Return [X, Y] of the center of cell containing provided text 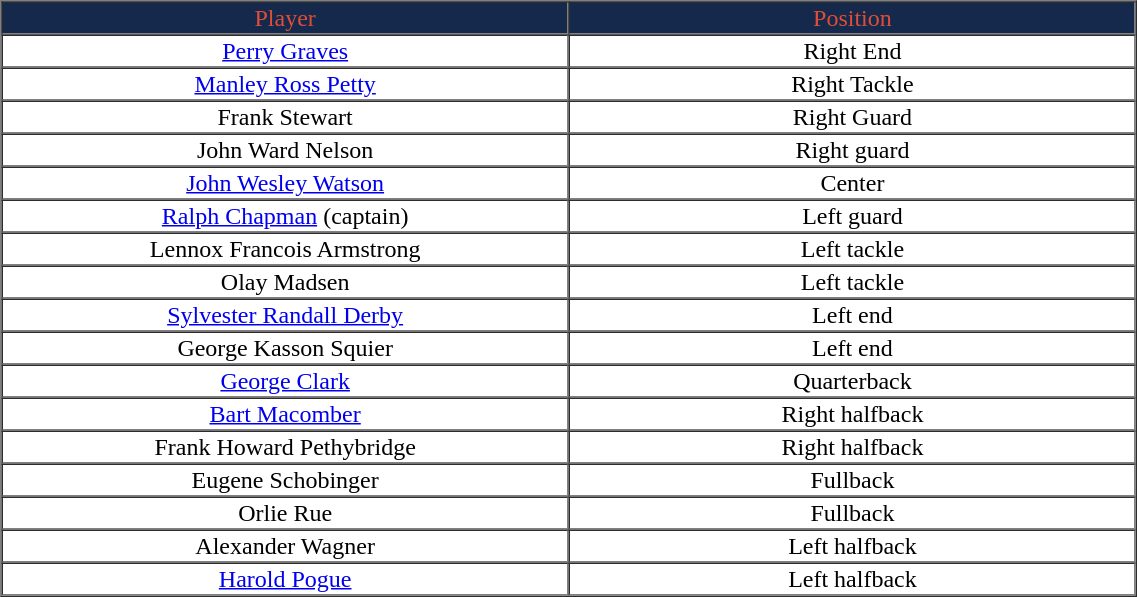
George Kasson Squier [286, 348]
Quarterback [852, 380]
Right End [852, 50]
Harold Pogue [286, 578]
Right Tackle [852, 84]
John Wesley Watson [286, 182]
Perry Graves [286, 50]
Orlie Rue [286, 512]
George Clark [286, 380]
Center [852, 182]
Frank Howard Pethybridge [286, 446]
Right guard [852, 150]
John Ward Nelson [286, 150]
Bart Macomber [286, 414]
Frank Stewart [286, 116]
Lennox Francois Armstrong [286, 248]
Alexander Wagner [286, 546]
Sylvester Randall Derby [286, 314]
Player [286, 18]
Manley Ross Petty [286, 84]
Eugene Schobinger [286, 480]
Position [852, 18]
Left guard [852, 216]
Right Guard [852, 116]
Ralph Chapman (captain) [286, 216]
Olay Madsen [286, 282]
